Return [x, y] of the center of cell containing provided text 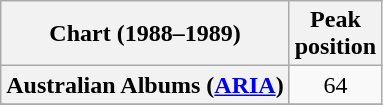
Australian Albums (ARIA) [145, 85]
Chart (1988–1989) [145, 34]
Peakposition [335, 34]
64 [335, 85]
